Output the (X, Y) coordinate of the center of the cell containing the given text.  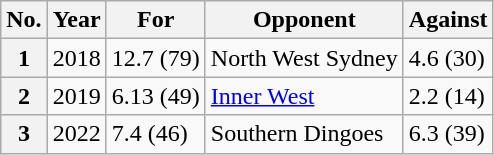
6.3 (39) (448, 134)
2019 (76, 96)
Year (76, 20)
2018 (76, 58)
No. (24, 20)
6.13 (49) (156, 96)
7.4 (46) (156, 134)
12.7 (79) (156, 58)
2.2 (14) (448, 96)
For (156, 20)
Against (448, 20)
1 (24, 58)
Southern Dingoes (304, 134)
2 (24, 96)
2022 (76, 134)
North West Sydney (304, 58)
Opponent (304, 20)
3 (24, 134)
Inner West (304, 96)
4.6 (30) (448, 58)
